Provide the (X, Y) coordinate of the cell's center where the given text is located.  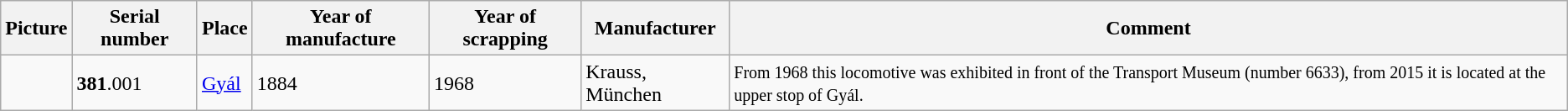
From 1968 this locomotive was exhibited in front of the Transport Museum (number 6633), from 2015 it is located at the upper stop of Gyál. (1148, 82)
Year of scrapping (506, 29)
Serial number (134, 29)
Picture (37, 29)
Krauss, München (655, 82)
1968 (506, 82)
381.001 (134, 82)
Manufacturer (655, 29)
Year of manufacture (340, 29)
Comment (1148, 29)
1884 (340, 82)
Place (224, 29)
Gyál (224, 82)
